Capture the cell that displays the provided text and extract its [x, y] central coordinate. 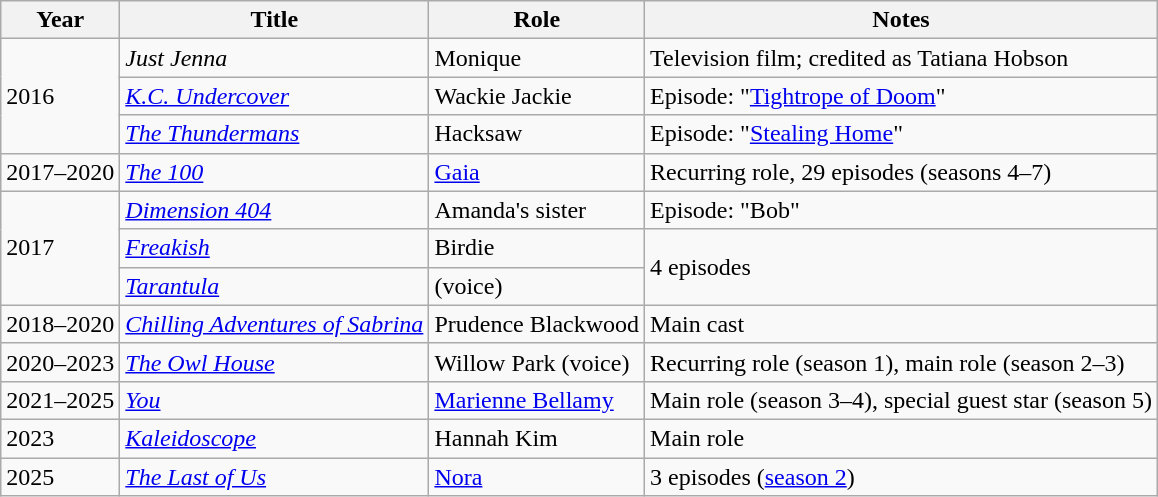
The 100 [274, 172]
The Thundermans [274, 134]
2017 [60, 248]
Recurring role (season 1), main role (season 2–3) [902, 362]
K.C. Undercover [274, 96]
2020–2023 [60, 362]
Episode: "Bob" [902, 210]
Willow Park (voice) [537, 362]
Title [274, 20]
Wackie Jackie [537, 96]
Year [60, 20]
Birdie [537, 248]
2021–2025 [60, 400]
You [274, 400]
The Owl House [274, 362]
2016 [60, 96]
Main role [902, 438]
Kaleidoscope [274, 438]
2018–2020 [60, 324]
Monique [537, 58]
(voice) [537, 286]
Role [537, 20]
Nora [537, 477]
Episode: "Tightrope of Doom" [902, 96]
3 episodes (season 2) [902, 477]
Television film; credited as Tatiana Hobson [902, 58]
Hannah Kim [537, 438]
Gaia [537, 172]
Freakish [274, 248]
Episode: "Stealing Home" [902, 134]
Dimension 404 [274, 210]
Main cast [902, 324]
2017–2020 [60, 172]
2023 [60, 438]
Just Jenna [274, 58]
Marienne Bellamy [537, 400]
Amanda's sister [537, 210]
The Last of Us [274, 477]
Chilling Adventures of Sabrina [274, 324]
2025 [60, 477]
Recurring role, 29 episodes (seasons 4–7) [902, 172]
Prudence Blackwood [537, 324]
4 episodes [902, 267]
Main role (season 3–4), special guest star (season 5) [902, 400]
Hacksaw [537, 134]
Tarantula [274, 286]
Notes [902, 20]
